Detect which cell encompasses the target text, then output its [X, Y] center coordinate. 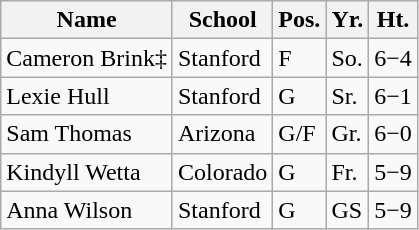
GS [348, 210]
Sam Thomas [87, 134]
6−4 [394, 58]
Kindyll Wetta [87, 172]
Pos. [300, 20]
Arizona [222, 134]
6−0 [394, 134]
G/F [300, 134]
Lexie Hull [87, 96]
Sr. [348, 96]
Cameron Brink‡ [87, 58]
Yr. [348, 20]
Fr. [348, 172]
Colorado [222, 172]
Ht. [394, 20]
F [300, 58]
6−1 [394, 96]
Name [87, 20]
School [222, 20]
So. [348, 58]
Gr. [348, 134]
Anna Wilson [87, 210]
